Return the [X, Y] coordinate for the center point of the cell that contains the specified text.  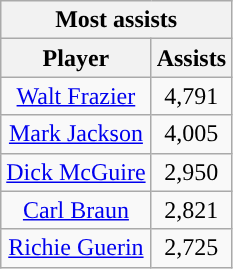
4,791 [191, 96]
2,725 [191, 248]
Walt Frazier [76, 96]
Dick McGuire [76, 172]
Carl Braun [76, 210]
Most assists [116, 20]
Assists [191, 58]
Richie Guerin [76, 248]
2,821 [191, 210]
4,005 [191, 134]
Mark Jackson [76, 134]
Player [76, 58]
2,950 [191, 172]
